Provide the [x, y] coordinate of the cell's center where the given text is located.  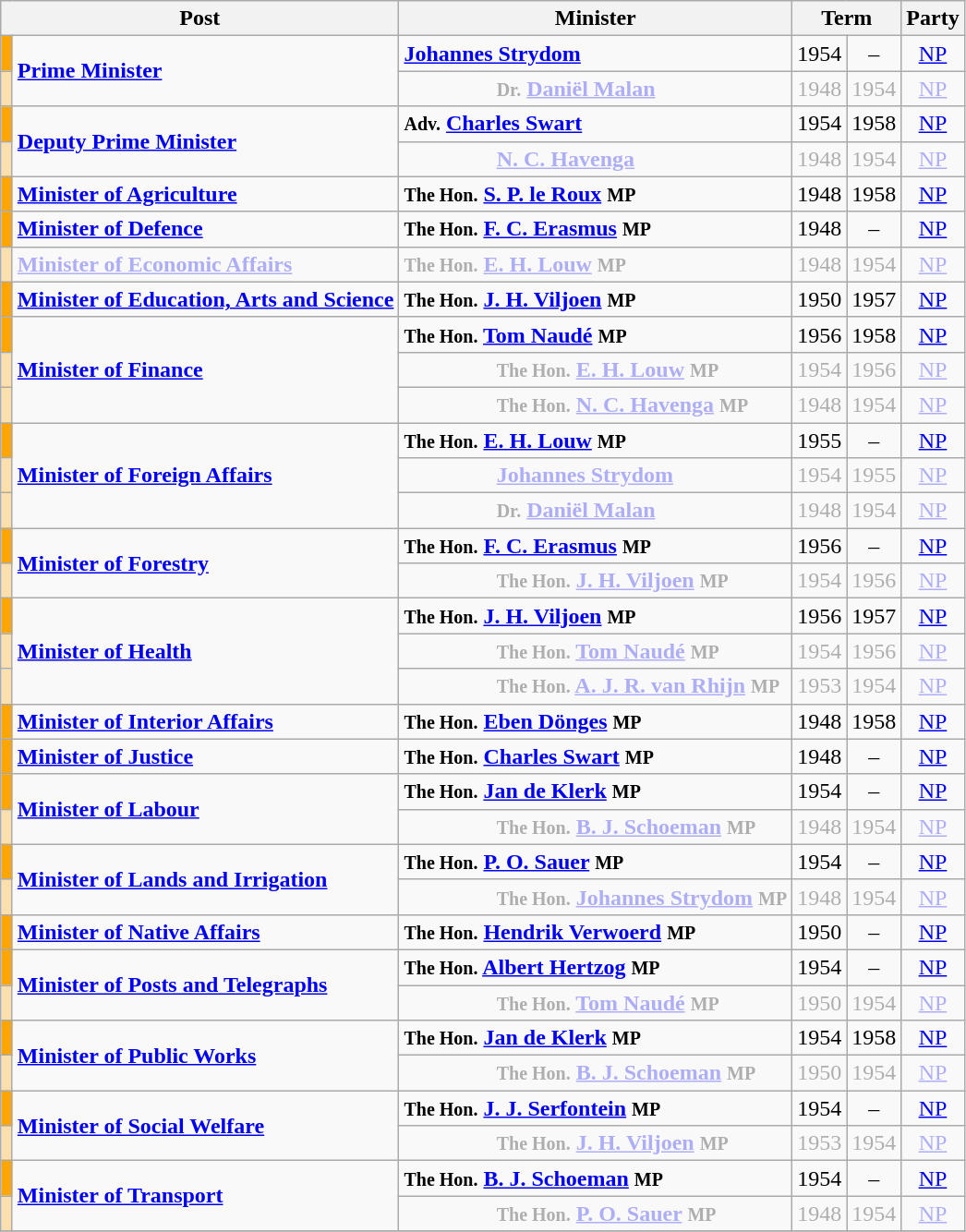
Minister of Transport [205, 1196]
The Hon. N. C. Havenga MP [596, 405]
The Hon. Eben Dönges MP [596, 721]
Adv. Charles Swart [596, 124]
The Hon. A. J. R. van Rhijn MP [596, 686]
Minister of Education, Arts and Science [205, 299]
Minister of Economic Affairs [205, 264]
Deputy Prime Minister [205, 141]
Minister of Agriculture [205, 194]
The Hon. S. P. le Roux MP [596, 194]
The Hon. Hendrik Verwoerd MP [596, 932]
Minister of Justice [205, 756]
Minister of Foreign Affairs [205, 476]
Minister [596, 18]
Minister of Posts and Telegraphs [205, 984]
Minister of Finance [205, 369]
Minister of Labour [205, 809]
The Hon. Albert Hertzog MP [596, 967]
The Hon. J. J. Serfontein MP [596, 1108]
Prime Minister [205, 71]
N. C. Havenga [596, 159]
The Hon. Johannes Strydom MP [596, 897]
Term [847, 18]
Minister of Health [205, 651]
Post [199, 18]
Minister of Lands and Irrigation [205, 879]
The Hon. Charles Swart MP [596, 756]
Minister of Social Welfare [205, 1126]
Minister of Forestry [205, 563]
Minister of Interior Affairs [205, 721]
Minister of Defence [205, 229]
Minister of Native Affairs [205, 932]
Party [933, 18]
Minister of Public Works [205, 1056]
